Scan for the cell matching the given text and deliver its [x, y] coordinate at center. 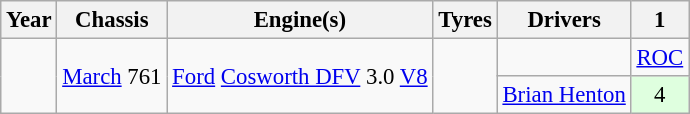
Brian Henton [564, 95]
Engine(s) [300, 20]
Tyres [465, 20]
ROC [660, 58]
Chassis [112, 20]
1 [660, 20]
Drivers [564, 20]
Year [29, 20]
Ford Cosworth DFV 3.0 V8 [300, 76]
March 761 [112, 76]
4 [660, 95]
